From the cell containing the given text, extract its center point as [X, Y] coordinate. 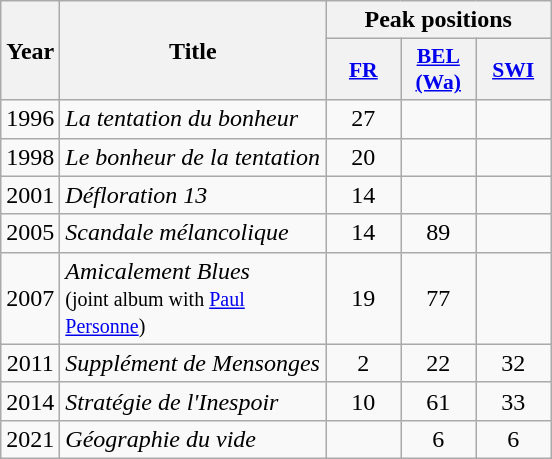
Stratégie de l'Inespoir [193, 401]
FR [364, 70]
La tentation du bonheur [193, 119]
2011 [30, 363]
22 [438, 363]
2005 [30, 233]
2007 [30, 298]
2021 [30, 439]
Supplément de Mensonges [193, 363]
32 [514, 363]
77 [438, 298]
2014 [30, 401]
Year [30, 50]
20 [364, 157]
2001 [30, 195]
SWI [514, 70]
Géographie du vide [193, 439]
Scandale mélancolique [193, 233]
61 [438, 401]
Le bonheur de la tentation [193, 157]
27 [364, 119]
Peak positions [438, 20]
10 [364, 401]
1996 [30, 119]
1998 [30, 157]
33 [514, 401]
Amicalement Blues (joint album with Paul Personne) [193, 298]
Title [193, 50]
2 [364, 363]
BEL(Wa) [438, 70]
Défloration 13 [193, 195]
19 [364, 298]
89 [438, 233]
